Return (x, y) of the center of cell containing provided text 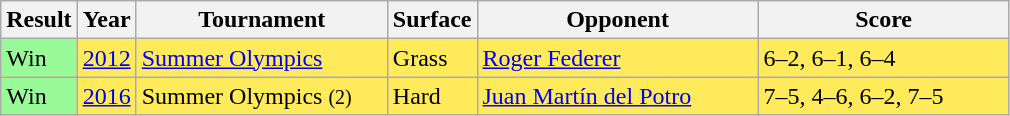
Score (884, 20)
Year (106, 20)
Summer Olympics (2) (262, 96)
Surface (432, 20)
Juan Martín del Potro (618, 96)
Result (39, 20)
6–2, 6–1, 6–4 (884, 58)
Summer Olympics (262, 58)
Grass (432, 58)
2012 (106, 58)
7–5, 4–6, 6–2, 7–5 (884, 96)
Hard (432, 96)
Roger Federer (618, 58)
2016 (106, 96)
Opponent (618, 20)
Tournament (262, 20)
